Pinpoint the cell where the given text exists, returning its (x, y) midpoint coordinate. 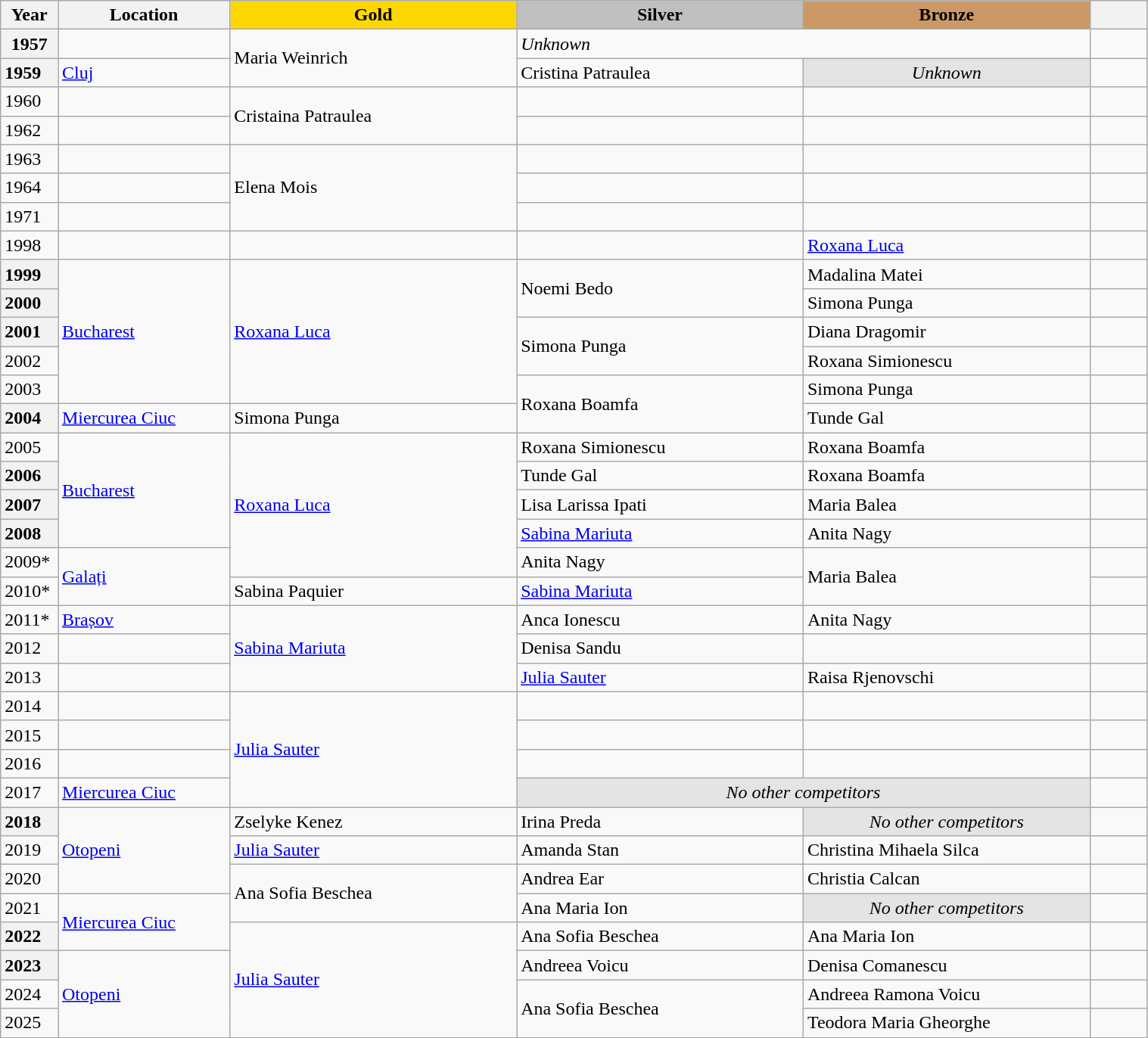
Cluj (144, 73)
Brașov (144, 620)
Bronze (946, 15)
Cristina Patraulea (660, 73)
2007 (30, 505)
Zselyke Kenez (374, 821)
2013 (30, 677)
Silver (660, 15)
2019 (30, 850)
1998 (30, 245)
Madalina Matei (946, 274)
Teodora Maria Gheorghe (946, 1023)
2020 (30, 879)
2004 (30, 418)
2015 (30, 735)
2025 (30, 1023)
Andreea Voicu (660, 965)
Sabina Paquier (374, 591)
2021 (30, 908)
1960 (30, 101)
1964 (30, 188)
2003 (30, 390)
2016 (30, 763)
Maria Weinrich (374, 58)
Andrea Ear (660, 879)
Noemi Bedo (660, 288)
1957 (30, 44)
1999 (30, 274)
2001 (30, 331)
Denisa Comanescu (946, 965)
2010* (30, 591)
2022 (30, 937)
Andreea Ramona Voicu (946, 994)
2018 (30, 821)
Christia Calcan (946, 879)
2006 (30, 476)
2014 (30, 706)
Location (144, 15)
2009* (30, 562)
1962 (30, 130)
2011* (30, 620)
Raisa Rjenovschi (946, 677)
Elena Mois (374, 188)
1959 (30, 73)
Denisa Sandu (660, 648)
2012 (30, 648)
2002 (30, 361)
Diana Dragomir (946, 331)
Irina Preda (660, 821)
Year (30, 15)
2008 (30, 533)
Galați (144, 576)
1971 (30, 216)
Amanda Stan (660, 850)
2017 (30, 792)
2005 (30, 447)
Anca Ionescu (660, 620)
Gold (374, 15)
Cristaina Patraulea (374, 116)
Christina Mihaela Silca (946, 850)
2023 (30, 965)
2000 (30, 303)
Lisa Larissa Ipati (660, 505)
2024 (30, 994)
1963 (30, 159)
